For the text-containing cell, return its midpoint in [x, y] coordinate format. 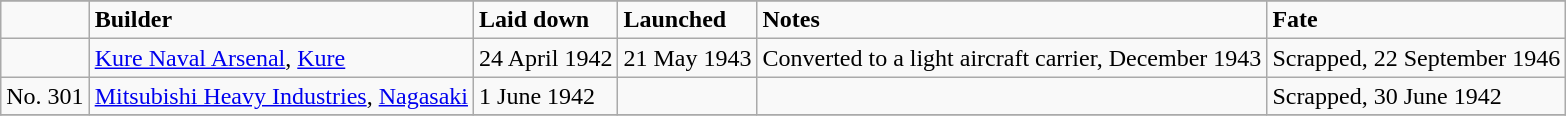
Launched [688, 20]
1 June 1942 [546, 96]
Notes [1012, 20]
21 May 1943 [688, 58]
Scrapped, 22 September 1946 [1416, 58]
Builder [281, 20]
Kure Naval Arsenal, Kure [281, 58]
Converted to a light aircraft carrier, December 1943 [1012, 58]
Fate [1416, 20]
Mitsubishi Heavy Industries, Nagasaki [281, 96]
Laid down [546, 20]
24 April 1942 [546, 58]
Scrapped, 30 June 1942 [1416, 96]
No. 301 [45, 96]
